Scan for the cell matching the given text and deliver its (X, Y) coordinate at center. 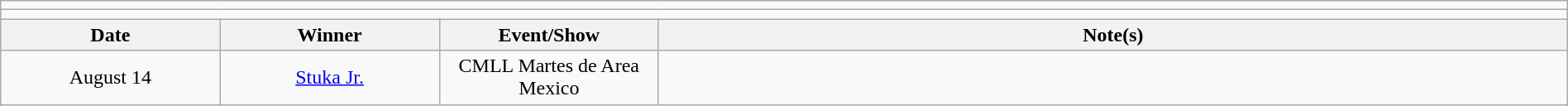
August 14 (111, 78)
Date (111, 35)
Note(s) (1113, 35)
Winner (329, 35)
Stuka Jr. (329, 78)
Event/Show (549, 35)
CMLL Martes de Area Mexico (549, 78)
